Extract the [X, Y] coordinate from the center of the cell holding the provided text.  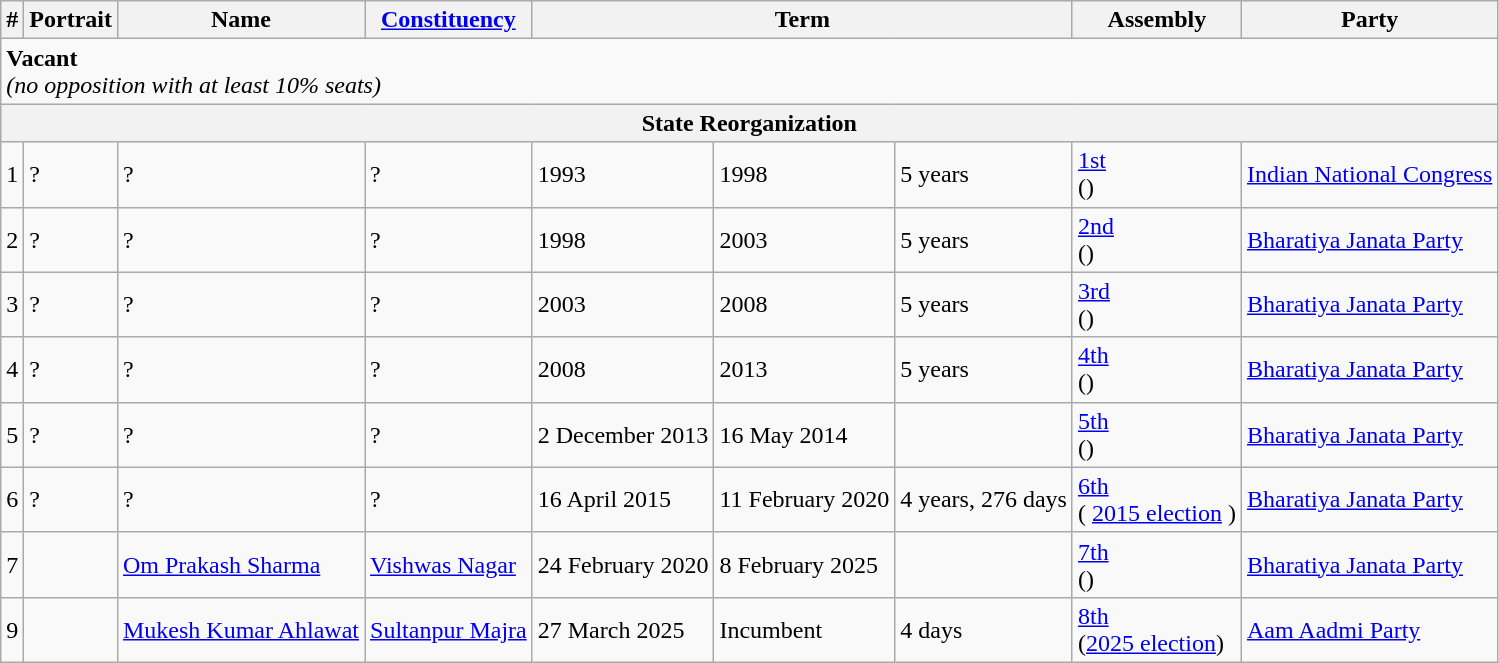
6 [12, 500]
2013 [804, 370]
1993 [623, 174]
7 [12, 564]
4 days [984, 630]
2 [12, 240]
4 [12, 370]
1 [12, 174]
5 [12, 434]
Portrait [71, 20]
Party [1369, 20]
Constituency [449, 20]
27 March 2025 [623, 630]
2 December 2013 [623, 434]
2nd() [1156, 240]
Mukesh Kumar Ahlawat [240, 630]
9 [12, 630]
11 February 2020 [804, 500]
Assembly [1156, 20]
Sultanpur Majra [449, 630]
Term [802, 20]
4th() [1156, 370]
5th() [1156, 434]
# [12, 20]
Indian National Congress [1369, 174]
4 years, 276 days [984, 500]
3rd() [1156, 304]
8th(2025 election) [1156, 630]
State Reorganization [750, 123]
Name [240, 20]
Om Prakash Sharma [240, 564]
Aam Aadmi Party [1369, 630]
8 February 2025 [804, 564]
16 April 2015 [623, 500]
24 February 2020 [623, 564]
Incumbent [804, 630]
7th() [1156, 564]
3 [12, 304]
16 May 2014 [804, 434]
6th( 2015 election ) [1156, 500]
Vishwas Nagar [449, 564]
1st() [1156, 174]
Vacant(no opposition with at least 10% seats) [750, 72]
